Locate the cell with the specified text and output its (x, y) center coordinate. 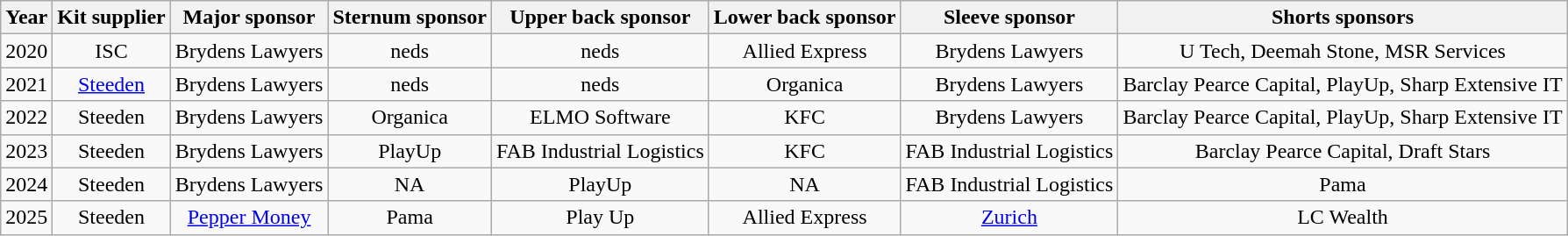
Upper back sponsor (600, 18)
2021 (26, 84)
Lower back sponsor (805, 18)
Year (26, 18)
ISC (111, 51)
Shorts sponsors (1343, 18)
Zurich (1009, 218)
LC Wealth (1343, 218)
2023 (26, 151)
2020 (26, 51)
Kit supplier (111, 18)
U Tech, Deemah Stone, MSR Services (1343, 51)
Sleeve sponsor (1009, 18)
2025 (26, 218)
Play Up (600, 218)
Sternum sponsor (410, 18)
ELMO Software (600, 118)
2022 (26, 118)
Barclay Pearce Capital, Draft Stars (1343, 151)
Major sponsor (249, 18)
2024 (26, 184)
Pepper Money (249, 218)
